Capture the cell that displays the provided text and extract its [X, Y] central coordinate. 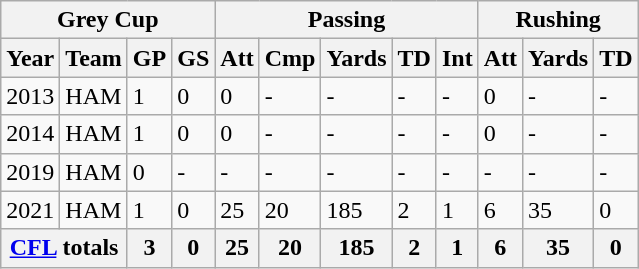
2019 [30, 172]
2014 [30, 134]
GS [194, 58]
Int [457, 58]
3 [149, 248]
2021 [30, 210]
CFL totals [64, 248]
Grey Cup [108, 20]
Team [94, 58]
GP [149, 58]
Year [30, 58]
Passing [346, 20]
Rushing [558, 20]
Cmp [290, 58]
2013 [30, 96]
